Identify which cell holds the provided text, then report its [x, y] central coordinate. 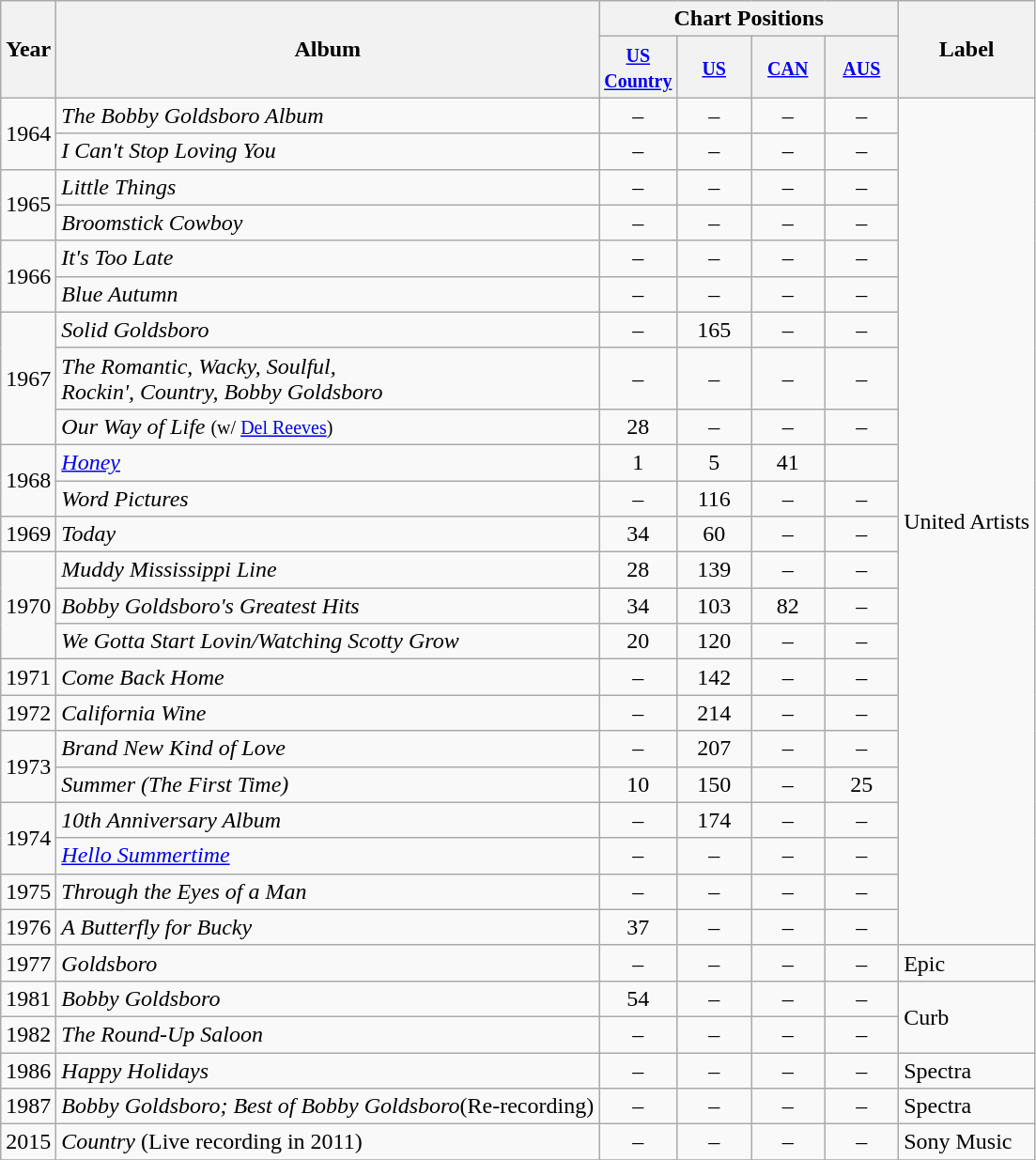
Bobby Goldsboro; Best of Bobby Goldsboro(Re-recording) [328, 1106]
1964 [28, 133]
1976 [28, 927]
CAN [789, 68]
Label [967, 49]
120 [714, 642]
150 [714, 784]
25 [862, 784]
Solid Goldsboro [328, 330]
1973 [28, 766]
The Round-Up Saloon [328, 1034]
5 [714, 462]
1981 [28, 998]
Come Back Home [328, 677]
A Butterfly for Bucky [328, 927]
Brand New Kind of Love [328, 749]
Goldsboro [328, 963]
I Can't Stop Loving You [328, 151]
AUS [862, 68]
1969 [28, 534]
1970 [28, 606]
214 [714, 713]
103 [714, 606]
The Romantic, Wacky, Soulful,Rockin', Country, Bobby Goldsboro [328, 378]
1972 [28, 713]
Hello Summertime [328, 856]
20 [639, 642]
10th Anniversary Album [328, 820]
1971 [28, 677]
139 [714, 570]
116 [714, 499]
Country (Live recording in 2011) [328, 1142]
1965 [28, 205]
Chart Positions [750, 19]
1982 [28, 1034]
US [714, 68]
1 [639, 462]
1967 [28, 378]
1968 [28, 480]
174 [714, 820]
California Wine [328, 713]
1966 [28, 276]
Muddy Mississippi Line [328, 570]
Summer (The First Time) [328, 784]
We Gotta Start Lovin/Watching Scotty Grow [328, 642]
Curb [967, 1016]
Album [328, 49]
The Bobby Goldsboro Album [328, 116]
Year [28, 49]
Happy Holidays [328, 1070]
Sony Music [967, 1142]
41 [789, 462]
It's Too Late [328, 258]
37 [639, 927]
US Country [639, 68]
Honey [328, 462]
Broomstick Cowboy [328, 223]
1974 [28, 838]
United Artists [967, 521]
1986 [28, 1070]
207 [714, 749]
82 [789, 606]
Epic [967, 963]
Blue Autumn [328, 294]
1977 [28, 963]
Today [328, 534]
142 [714, 677]
54 [639, 998]
Little Things [328, 187]
Through the Eyes of a Man [328, 891]
Our Way of Life (w/ Del Reeves) [328, 426]
Word Pictures [328, 499]
165 [714, 330]
1975 [28, 891]
10 [639, 784]
Bobby Goldsboro [328, 998]
2015 [28, 1142]
1987 [28, 1106]
60 [714, 534]
Bobby Goldsboro's Greatest Hits [328, 606]
